Find where the given text appears and provide that cell's center as (X, Y) coordinate. 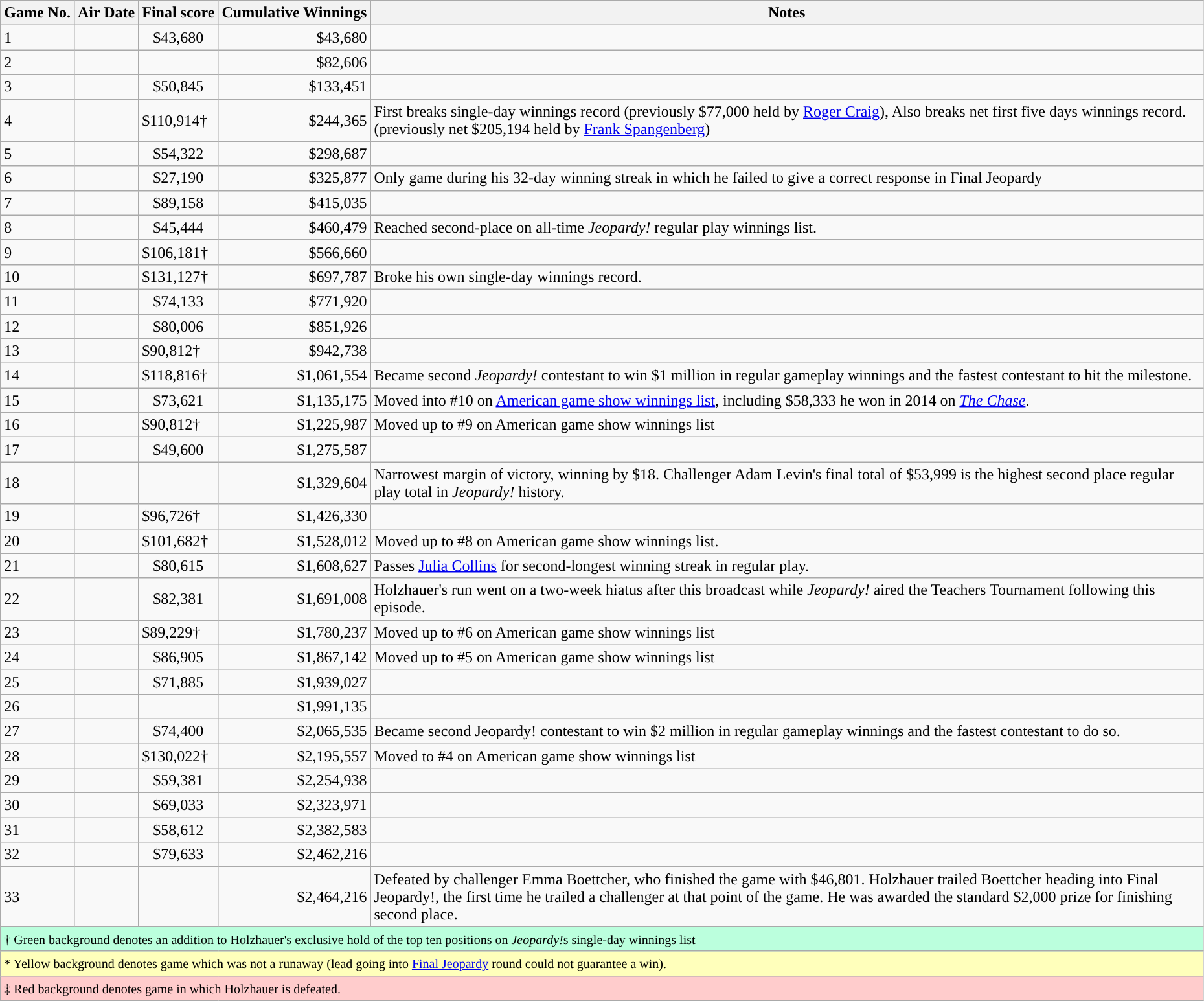
10 (38, 277)
$96,726† (179, 516)
20 (38, 541)
16 (38, 425)
14 (38, 376)
$82,606 (294, 62)
$1,135,175 (294, 400)
Moved to #4 on American game show winnings list (786, 756)
29 (38, 781)
Only game during his 32-day winning streak in which he failed to give a correct response in Final Jeopardy (786, 178)
$771,920 (294, 301)
$73,621 (179, 400)
$1,991,135 (294, 706)
$101,682† (179, 541)
13 (38, 351)
$110,914† (179, 121)
$49,600 (179, 450)
28 (38, 756)
22 (38, 599)
Final score (179, 13)
$1,939,027 (294, 682)
$460,479 (294, 227)
11 (38, 301)
$54,322 (179, 154)
$86,905 (179, 657)
3 (38, 87)
$1,867,142 (294, 657)
$59,381 (179, 781)
9 (38, 252)
7 (38, 203)
26 (38, 706)
5 (38, 154)
$82,381 (179, 599)
Notes (786, 13)
$71,885 (179, 682)
Air Date (106, 13)
Became second Jeopardy! contestant to win $2 million in regular gameplay winnings and the fastest contestant to do so. (786, 731)
$942,738 (294, 351)
‡ Red background denotes game in which Holzhauer is defeated. (602, 988)
Moved up to #5 on American game show winnings list (786, 657)
$851,926 (294, 326)
$80,615 (179, 566)
Game No. (38, 13)
2 (38, 62)
$2,195,557 (294, 756)
$1,780,237 (294, 632)
33 (38, 897)
6 (38, 178)
Holzhauer's run went on a two-week hiatus after this broadcast while Jeopardy! aired the Teachers Tournament following this episode. (786, 599)
$133,451 (294, 87)
$415,035 (294, 203)
$1,691,008 (294, 599)
Broke his own single-day winnings record. (786, 277)
$79,633 (179, 855)
$566,660 (294, 252)
23 (38, 632)
$45,444 (179, 227)
Moved up to #9 on American game show winnings list (786, 425)
$244,365 (294, 121)
25 (38, 682)
$2,323,971 (294, 805)
$697,787 (294, 277)
8 (38, 227)
Cumulative Winnings (294, 13)
* Yellow background denotes game which was not a runaway (lead going into Final Jeopardy round could not guarantee a win). (602, 963)
$130,022† (179, 756)
30 (38, 805)
24 (38, 657)
$74,133 (179, 301)
$89,158 (179, 203)
$2,254,938 (294, 781)
$2,462,216 (294, 855)
$69,033 (179, 805)
$2,382,583 (294, 830)
$80,006 (179, 326)
Became second Jeopardy! contestant to win $1 million in regular gameplay winnings and the fastest contestant to hit the milestone. (786, 376)
Moved into #10 on American game show winnings list, including $58,333 he won in 2014 on The Chase. (786, 400)
4 (38, 121)
15 (38, 400)
$1,528,012 (294, 541)
$325,877 (294, 178)
$106,181† (179, 252)
$298,687 (294, 154)
$1,426,330 (294, 516)
$1,275,587 (294, 450)
$131,127† (179, 277)
$58,612 (179, 830)
12 (38, 326)
$2,464,216 (294, 897)
$50,845 (179, 87)
27 (38, 731)
$1,608,627 (294, 566)
Passes Julia Collins for second-longest winning streak in regular play. (786, 566)
$1,225,987 (294, 425)
† Green background denotes an addition to Holzhauer's exclusive hold of the top ten positions on Jeopardy!s single-day winnings list (602, 939)
18 (38, 483)
19 (38, 516)
$118,816† (179, 376)
32 (38, 855)
Moved up to #8 on American game show winnings list. (786, 541)
17 (38, 450)
21 (38, 566)
$89,229† (179, 632)
$1,061,554 (294, 376)
$2,065,535 (294, 731)
31 (38, 830)
1 (38, 38)
$74,400 (179, 731)
Moved up to #6 on American game show winnings list (786, 632)
$27,190 (179, 178)
Reached second-place on all-time Jeopardy! regular play winnings list. (786, 227)
$1,329,604 (294, 483)
